Detect which cell encompasses the target text, then output its (x, y) center coordinate. 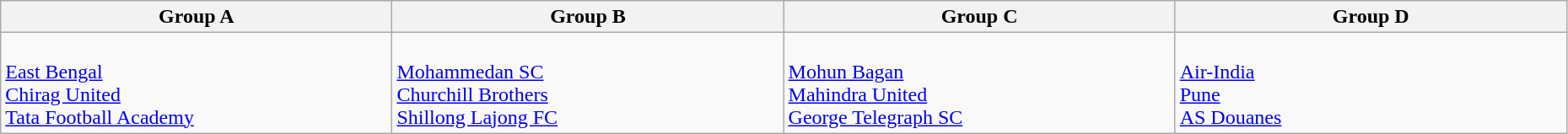
Group C (979, 17)
Group A (197, 17)
Group D (1371, 17)
Air-India Pune AS Douanes (1371, 83)
East Bengal Chirag United Tata Football Academy (197, 83)
Group B (588, 17)
Mohun Bagan Mahindra United George Telegraph SC (979, 83)
Mohammedan SC Churchill Brothers Shillong Lajong FC (588, 83)
